Determine the [X, Y] coordinate at the center of the cell enclosing the given text.  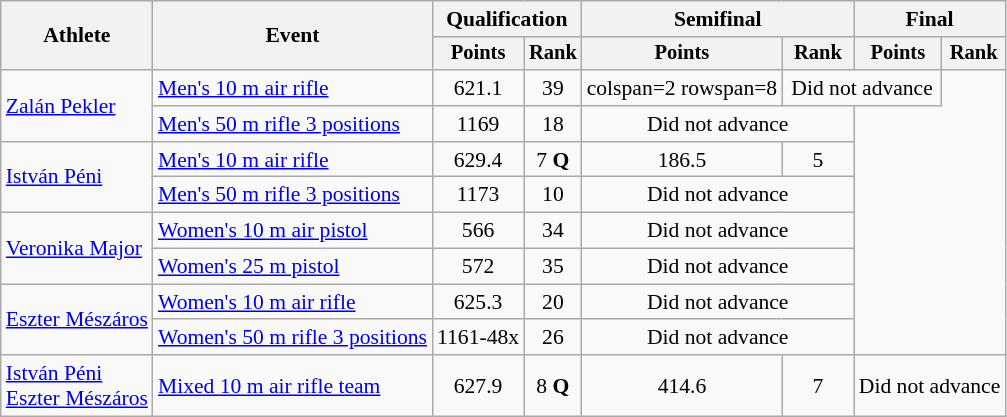
34 [553, 231]
Women's 25 m pistol [292, 267]
Semifinal [718, 19]
Women's 10 m air pistol [292, 231]
625.3 [478, 302]
Zalán Pekler [77, 106]
20 [553, 302]
Athlete [77, 36]
colspan=2 rowspan=8 [682, 88]
István Péni [77, 178]
Veronika Major [77, 248]
627.9 [478, 386]
26 [553, 338]
18 [553, 124]
572 [478, 267]
621.1 [478, 88]
Final [930, 19]
566 [478, 231]
5 [818, 160]
10 [553, 195]
1173 [478, 195]
Eszter Mészáros [77, 320]
35 [553, 267]
629.4 [478, 160]
8 Q [553, 386]
Women's 50 m rifle 3 positions [292, 338]
1169 [478, 124]
István PéniEszter Mészáros [77, 386]
Qualification [507, 19]
39 [553, 88]
Women's 10 m air rifle [292, 302]
414.6 [682, 386]
186.5 [682, 160]
Mixed 10 m air rifle team [292, 386]
7 Q [553, 160]
7 [818, 386]
Event [292, 36]
1161-48x [478, 338]
